Scan for the cell matching the given text and deliver its [x, y] coordinate at center. 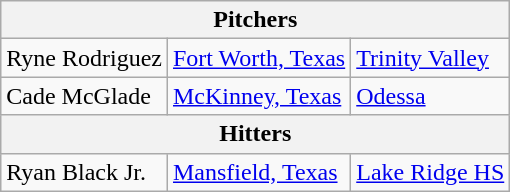
Odessa [430, 96]
Pitchers [256, 20]
Trinity Valley [430, 58]
Fort Worth, Texas [258, 58]
Ryan Black Jr. [84, 172]
Cade McGlade [84, 96]
Ryne Rodriguez [84, 58]
Hitters [256, 134]
Lake Ridge HS [430, 172]
McKinney, Texas [258, 96]
Mansfield, Texas [258, 172]
